For the text-containing cell, return its midpoint in (x, y) coordinate format. 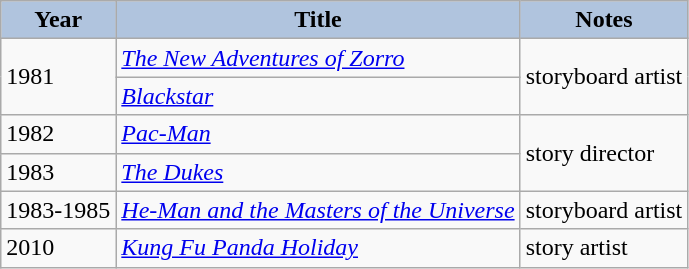
1983-1985 (58, 210)
Year (58, 20)
1981 (58, 77)
The Dukes (318, 172)
Kung Fu Panda Holiday (318, 248)
Notes (604, 20)
1982 (58, 134)
The New Adventures of Zorro (318, 58)
Pac-Man (318, 134)
story artist (604, 248)
story director (604, 153)
1983 (58, 172)
2010 (58, 248)
Blackstar (318, 96)
He-Man and the Masters of the Universe (318, 210)
Title (318, 20)
